Output the (X, Y) coordinate of the center of the cell containing the given text.  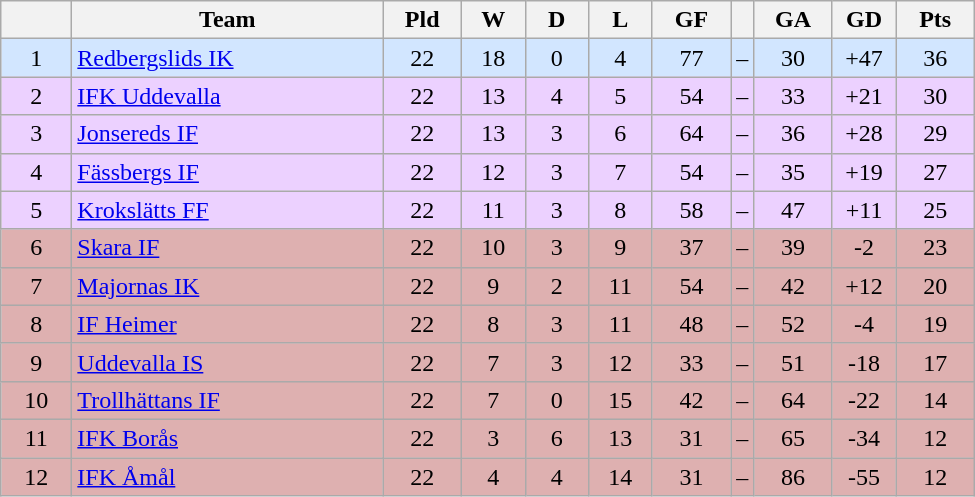
Skara IF (228, 248)
1 (36, 58)
GD (864, 20)
W (493, 20)
25 (936, 210)
D (557, 20)
Trollhättans IF (228, 400)
IFK Borås (228, 438)
15 (621, 400)
52 (794, 324)
Fässbergs IF (228, 172)
39 (794, 248)
51 (794, 362)
77 (692, 58)
+12 (864, 286)
23 (936, 248)
Uddevalla IS (228, 362)
48 (692, 324)
17 (936, 362)
Majornas IK (228, 286)
65 (794, 438)
-22 (864, 400)
IFK Åmål (228, 477)
+11 (864, 210)
GF (692, 20)
Krokslätts FF (228, 210)
29 (936, 134)
27 (936, 172)
37 (692, 248)
+21 (864, 96)
35 (794, 172)
-18 (864, 362)
Jonsereds IF (228, 134)
86 (794, 477)
Pts (936, 20)
IFK Uddevalla (228, 96)
Redbergslids IK (228, 58)
47 (794, 210)
20 (936, 286)
19 (936, 324)
Pld (422, 20)
IF Heimer (228, 324)
+47 (864, 58)
58 (692, 210)
18 (493, 58)
Team (228, 20)
-55 (864, 477)
-2 (864, 248)
+28 (864, 134)
+19 (864, 172)
-34 (864, 438)
L (621, 20)
GA (794, 20)
-4 (864, 324)
